Output the [X, Y] coordinate of the center of the cell containing the given text.  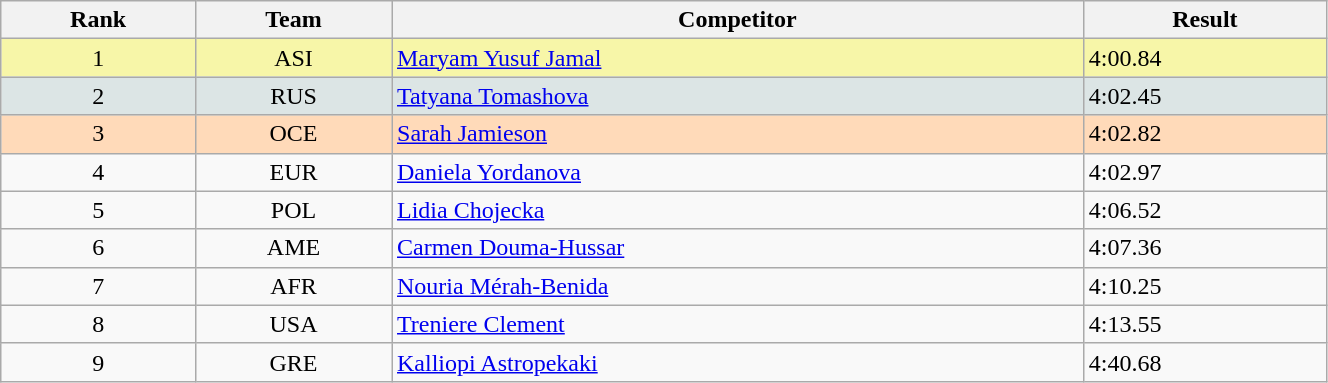
1 [98, 58]
2 [98, 96]
Kalliopi Astropekaki [738, 362]
USA [294, 324]
Daniela Yordanova [738, 172]
4:40.68 [1204, 362]
Team [294, 20]
OCE [294, 134]
POL [294, 210]
Competitor [738, 20]
4:10.25 [1204, 286]
Maryam Yusuf Jamal [738, 58]
Treniere Clement [738, 324]
4:13.55 [1204, 324]
4:02.97 [1204, 172]
Nouria Mérah-Benida [738, 286]
4:06.52 [1204, 210]
Tatyana Tomashova [738, 96]
5 [98, 210]
Lidia Chojecka [738, 210]
4:02.82 [1204, 134]
RUS [294, 96]
8 [98, 324]
AFR [294, 286]
Result [1204, 20]
AME [294, 248]
7 [98, 286]
Carmen Douma-Hussar [738, 248]
4 [98, 172]
4:02.45 [1204, 96]
Rank [98, 20]
Sarah Jamieson [738, 134]
4:00.84 [1204, 58]
GRE [294, 362]
ASI [294, 58]
9 [98, 362]
EUR [294, 172]
3 [98, 134]
4:07.36 [1204, 248]
6 [98, 248]
